Detect which cell encompasses the target text, then output its [x, y] center coordinate. 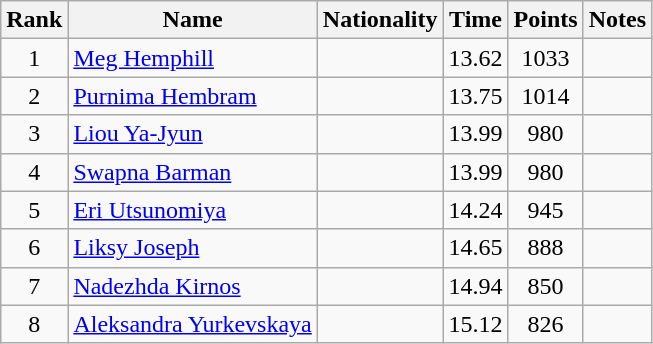
8 [34, 324]
826 [546, 324]
Nationality [380, 20]
2 [34, 96]
1 [34, 58]
Points [546, 20]
14.24 [476, 210]
13.75 [476, 96]
888 [546, 248]
Name [192, 20]
15.12 [476, 324]
13.62 [476, 58]
Time [476, 20]
Liksy Joseph [192, 248]
1014 [546, 96]
Nadezhda Kirnos [192, 286]
Eri Utsunomiya [192, 210]
4 [34, 172]
3 [34, 134]
850 [546, 286]
14.65 [476, 248]
1033 [546, 58]
Liou Ya-Jyun [192, 134]
5 [34, 210]
7 [34, 286]
Swapna Barman [192, 172]
Rank [34, 20]
6 [34, 248]
14.94 [476, 286]
945 [546, 210]
Notes [617, 20]
Aleksandra Yurkevskaya [192, 324]
Meg Hemphill [192, 58]
Purnima Hembram [192, 96]
